Extract the [X, Y] coordinate from the center of the cell holding the provided text.  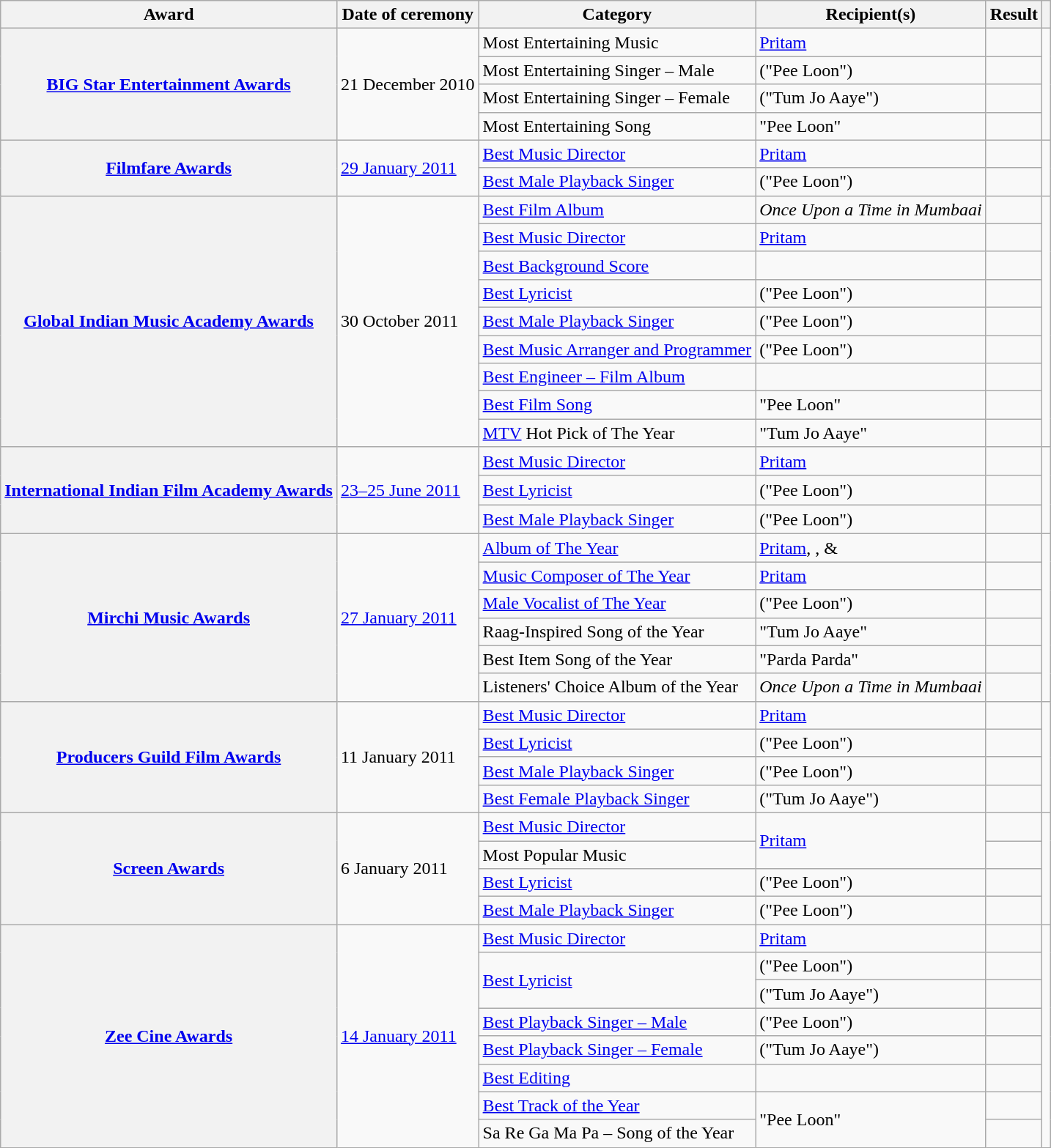
29 January 2011 [408, 168]
Best Playback Singer – Male [617, 1022]
11 January 2011 [408, 757]
Global Indian Music Academy Awards [169, 321]
Pritam, , & [871, 548]
Most Popular Music [617, 855]
Date of ceremony [408, 15]
21 December 2010 [408, 84]
14 January 2011 [408, 1036]
Best Film Song [617, 405]
Filmfare Awards [169, 168]
Best Track of the Year [617, 1106]
BIG Star Entertainment Awards [169, 84]
Mirchi Music Awards [169, 618]
Best Engineer – Film Album [617, 377]
Album of The Year [617, 548]
Result [1014, 15]
Most Entertaining Song [617, 126]
"Parda Parda" [871, 659]
Award [169, 15]
Zee Cine Awards [169, 1036]
Best Item Song of the Year [617, 659]
Most Entertaining Music [617, 42]
Screen Awards [169, 868]
Male Vocalist of The Year [617, 604]
MTV Hot Pick of The Year [617, 433]
Sa Re Ga Ma Pa – Song of the Year [617, 1133]
Recipient(s) [871, 15]
23–25 June 2011 [408, 491]
International Indian Film Academy Awards [169, 491]
27 January 2011 [408, 618]
Listeners' Choice Album of the Year [617, 687]
Best Background Score [617, 265]
Most Entertaining Singer – Female [617, 98]
30 October 2011 [408, 321]
Producers Guild Film Awards [169, 757]
Best Film Album [617, 210]
Category [617, 15]
Most Entertaining Singer – Male [617, 70]
Best Playback Singer – Female [617, 1050]
Best Female Playback Singer [617, 799]
6 January 2011 [408, 868]
Best Editing [617, 1078]
Best Music Arranger and Programmer [617, 349]
Raag-Inspired Song of the Year [617, 632]
Music Composer of The Year [617, 576]
